Provide the (x, y) coordinate of the cell's center where the given text is located.  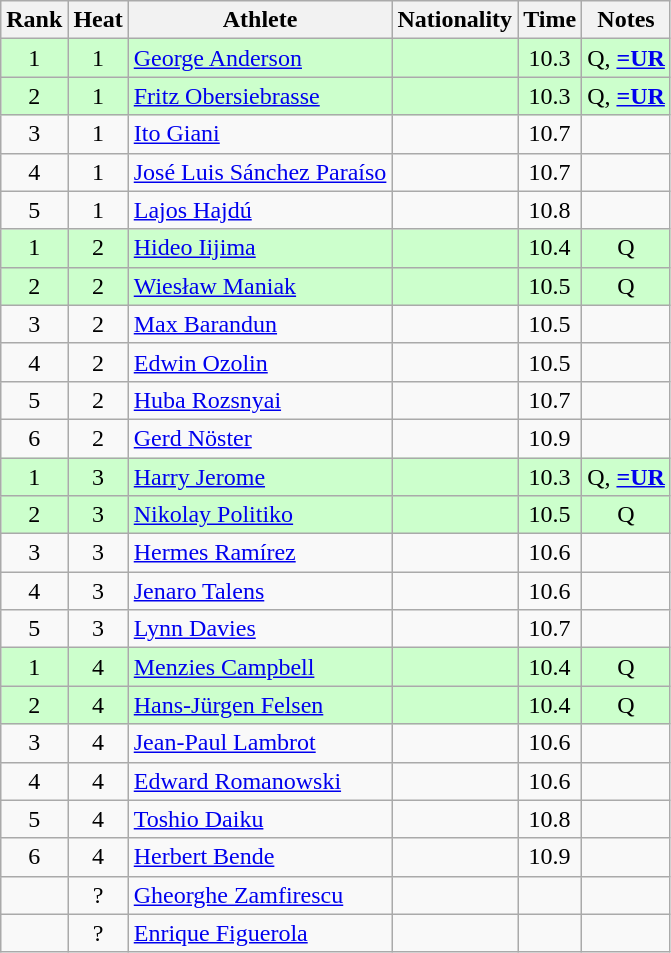
Toshio Daiku (260, 819)
Wiesław Maniak (260, 286)
Hideo Iijima (260, 248)
Time (550, 20)
Lynn Davies (260, 629)
Heat (98, 20)
Gerd Nöster (260, 438)
Ito Giani (260, 134)
Edwin Ozolin (260, 362)
Max Barandun (260, 324)
Edward Romanowski (260, 781)
Huba Rozsnyai (260, 400)
Gheorghe Zamfirescu (260, 895)
Harry Jerome (260, 477)
Herbert Bende (260, 857)
Menzies Campbell (260, 667)
Athlete (260, 20)
Nationality (455, 20)
Lajos Hajdú (260, 210)
Notes (626, 20)
Nikolay Politiko (260, 515)
George Anderson (260, 58)
Hans-Jürgen Felsen (260, 705)
Jean-Paul Lambrot (260, 743)
José Luis Sánchez Paraíso (260, 172)
Fritz Obersiebrasse (260, 96)
Enrique Figuerola (260, 933)
Jenaro Talens (260, 591)
Hermes Ramírez (260, 553)
Rank (34, 20)
